Provide the [X, Y] coordinate of the cell's center where the given text is located.  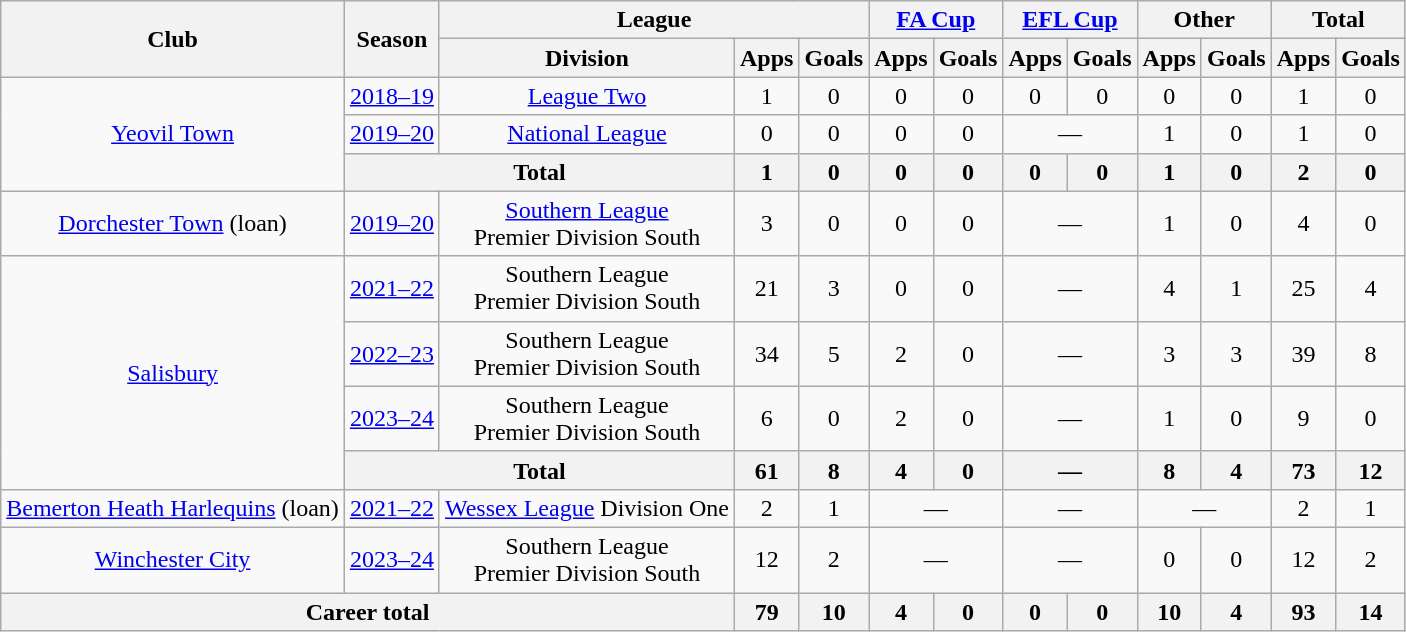
FA Cup [936, 20]
39 [1303, 354]
14 [1371, 611]
Division [586, 58]
EFL Cup [1070, 20]
National League [586, 134]
21 [767, 288]
73 [1303, 470]
5 [834, 354]
Bemerton Heath Harlequins (loan) [173, 508]
2022–23 [392, 354]
34 [767, 354]
Salisbury [173, 372]
Wessex League Division One [586, 508]
2018–19 [392, 96]
Winchester City [173, 560]
9 [1303, 418]
League [654, 20]
Season [392, 39]
Other [1204, 20]
Career total [368, 611]
61 [767, 470]
Yeovil Town [173, 134]
79 [767, 611]
Dorchester Town (loan) [173, 224]
25 [1303, 288]
93 [1303, 611]
6 [767, 418]
League Two [586, 96]
Club [173, 39]
